Identify which cell holds the provided text, then report its (X, Y) central coordinate. 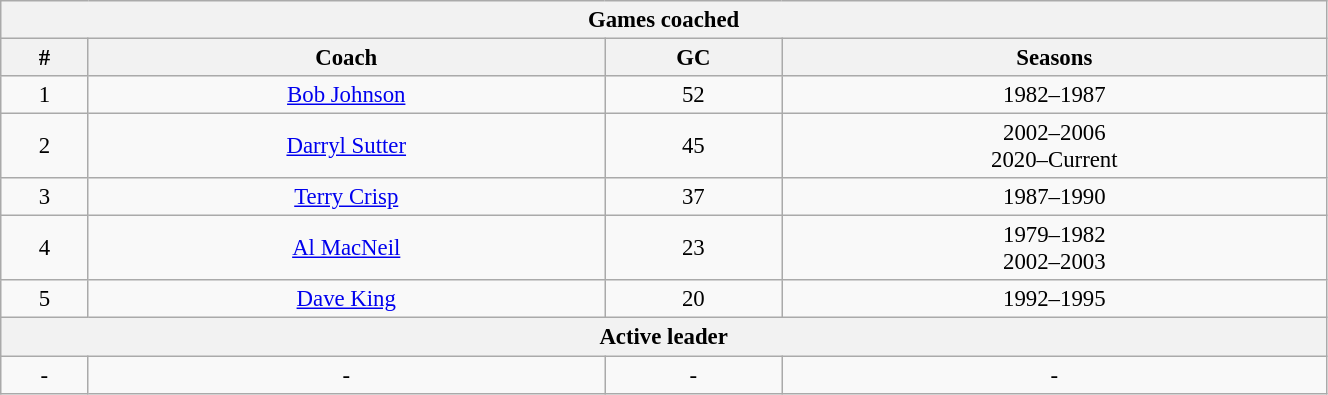
# (44, 58)
20 (694, 299)
1982–1987 (1054, 95)
5 (44, 299)
Seasons (1054, 58)
Bob Johnson (346, 95)
GC (694, 58)
Dave King (346, 299)
1992–1995 (1054, 299)
Games coached (664, 20)
2 (44, 146)
1 (44, 95)
52 (694, 95)
Coach (346, 58)
23 (694, 248)
1987–1990 (1054, 197)
3 (44, 197)
45 (694, 146)
37 (694, 197)
1979–19822002–2003 (1054, 248)
4 (44, 248)
Al MacNeil (346, 248)
Active leader (664, 337)
Darryl Sutter (346, 146)
2002–20062020–Current (1054, 146)
Terry Crisp (346, 197)
